Extract the [x, y] coordinate from the center of the cell holding the provided text.  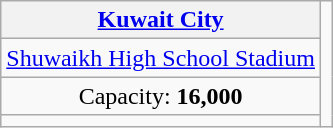
Capacity: 16,000 [161, 96]
Kuwait City [161, 20]
Shuwaikh High School Stadium [161, 58]
